Detect which cell encompasses the target text, then output its (X, Y) center coordinate. 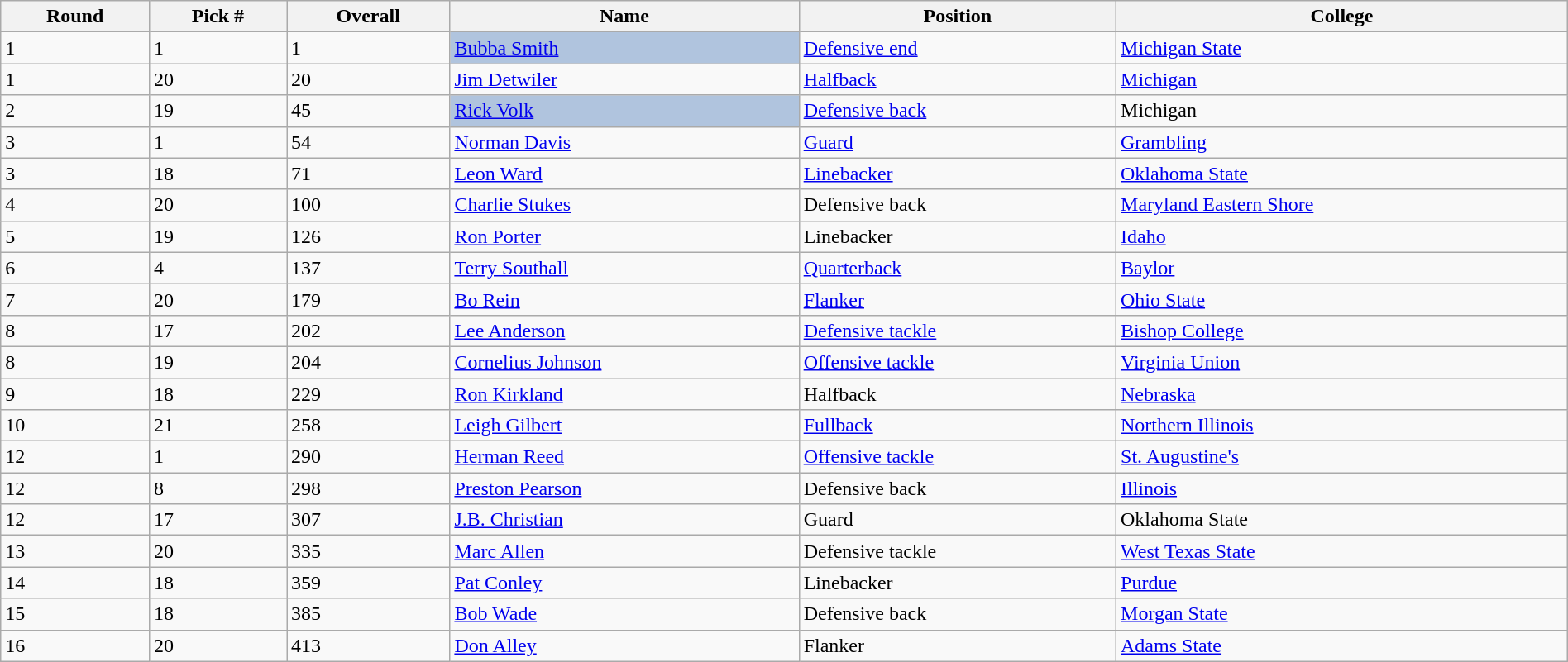
16 (75, 645)
385 (367, 614)
College (1342, 17)
Bubba Smith (624, 48)
Grambling (1342, 142)
Michigan State (1342, 48)
7 (75, 299)
Northern Illinois (1342, 426)
Morgan State (1342, 614)
Herman Reed (624, 457)
Name (624, 17)
Terry Southall (624, 268)
J.B. Christian (624, 520)
335 (367, 551)
21 (218, 426)
126 (367, 236)
Illinois (1342, 488)
14 (75, 583)
Adams State (1342, 645)
71 (367, 174)
Don Alley (624, 645)
Defensive end (958, 48)
15 (75, 614)
Fullback (958, 426)
100 (367, 205)
Rick Volk (624, 111)
Ron Porter (624, 236)
179 (367, 299)
Bishop College (1342, 331)
Norman Davis (624, 142)
Preston Pearson (624, 488)
Pat Conley (624, 583)
2 (75, 111)
290 (367, 457)
307 (367, 520)
Leon Ward (624, 174)
Nebraska (1342, 394)
13 (75, 551)
413 (367, 645)
Ohio State (1342, 299)
45 (367, 111)
Marc Allen (624, 551)
Position (958, 17)
Jim Detwiler (624, 79)
Leigh Gilbert (624, 426)
5 (75, 236)
Virginia Union (1342, 362)
Lee Anderson (624, 331)
Pick # (218, 17)
Purdue (1342, 583)
359 (367, 583)
West Texas State (1342, 551)
298 (367, 488)
204 (367, 362)
258 (367, 426)
Idaho (1342, 236)
229 (367, 394)
54 (367, 142)
6 (75, 268)
137 (367, 268)
Bo Rein (624, 299)
Round (75, 17)
Charlie Stukes (624, 205)
Ron Kirkland (624, 394)
Cornelius Johnson (624, 362)
Overall (367, 17)
Baylor (1342, 268)
9 (75, 394)
202 (367, 331)
Bob Wade (624, 614)
Quarterback (958, 268)
Maryland Eastern Shore (1342, 205)
10 (75, 426)
St. Augustine's (1342, 457)
